Detect which cell encompasses the target text, then output its (x, y) center coordinate. 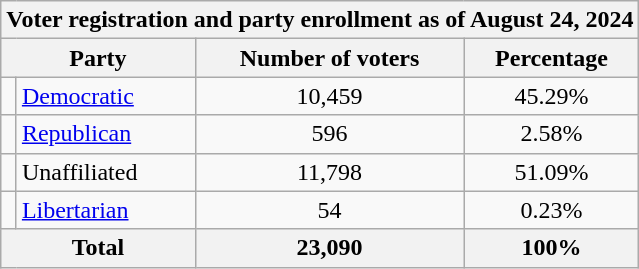
Unaffiliated (106, 172)
Libertarian (106, 210)
Total (98, 248)
100% (552, 248)
0.23% (552, 210)
Republican (106, 134)
45.29% (552, 96)
Voter registration and party enrollment as of August 24, 2024 (320, 20)
596 (330, 134)
Democratic (106, 96)
Percentage (552, 58)
2.58% (552, 134)
Party (98, 58)
23,090 (330, 248)
11,798 (330, 172)
51.09% (552, 172)
Number of voters (330, 58)
54 (330, 210)
10,459 (330, 96)
